Detect which cell encompasses the target text, then output its (X, Y) center coordinate. 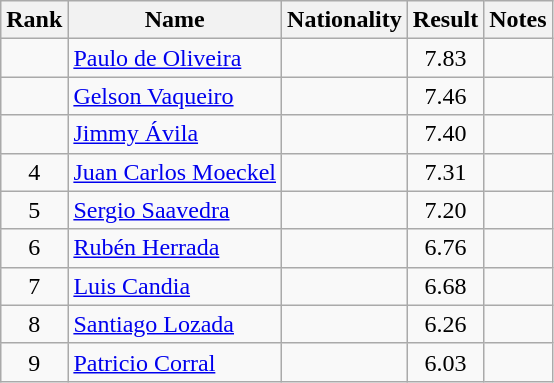
8 (34, 324)
6.76 (445, 248)
Notes (518, 20)
Patricio Corral (175, 362)
Juan Carlos Moeckel (175, 172)
7.83 (445, 58)
Gelson Vaqueiro (175, 96)
5 (34, 210)
Santiago Lozada (175, 324)
Name (175, 20)
Rank (34, 20)
Rubén Herrada (175, 248)
7.31 (445, 172)
Result (445, 20)
7.46 (445, 96)
6.26 (445, 324)
7.20 (445, 210)
Sergio Saavedra (175, 210)
7.40 (445, 134)
6 (34, 248)
Nationality (345, 20)
9 (34, 362)
Jimmy Ávila (175, 134)
4 (34, 172)
6.03 (445, 362)
Luis Candia (175, 286)
7 (34, 286)
Paulo de Oliveira (175, 58)
6.68 (445, 286)
